Output the [X, Y] coordinate of the center of the cell containing the given text.  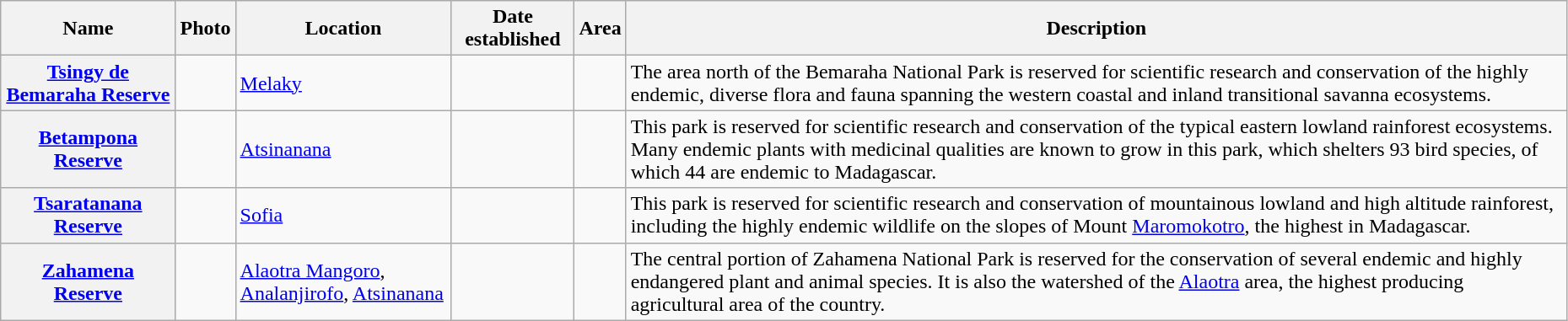
Atsinanana [343, 149]
Tsaratanana Reserve [88, 216]
Melaky [343, 83]
Date established [513, 29]
Tsingy de Bemaraha Reserve [88, 83]
Location [343, 29]
Name [88, 29]
Area [601, 29]
Description [1097, 29]
Alaotra Mangoro, Analanjirofo, Atsinanana [343, 281]
Photo [206, 29]
Zahamena Reserve [88, 281]
Sofia [343, 216]
Betampona Reserve [88, 149]
